For the text-containing cell, return its midpoint in [X, Y] coordinate format. 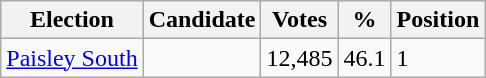
12,485 [300, 58]
Votes [300, 20]
Paisley South [72, 58]
Position [438, 20]
46.1 [364, 58]
Election [72, 20]
Candidate [202, 20]
1 [438, 58]
% [364, 20]
